Extract the (X, Y) coordinate from the center of the cell holding the provided text.  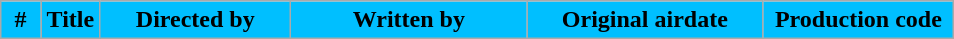
Title (70, 20)
Original airdate (645, 20)
Written by (409, 20)
Production code (858, 20)
Directed by (196, 20)
# (20, 20)
